Search for the cell housing the specified text and yield its (x, y) center coordinate. 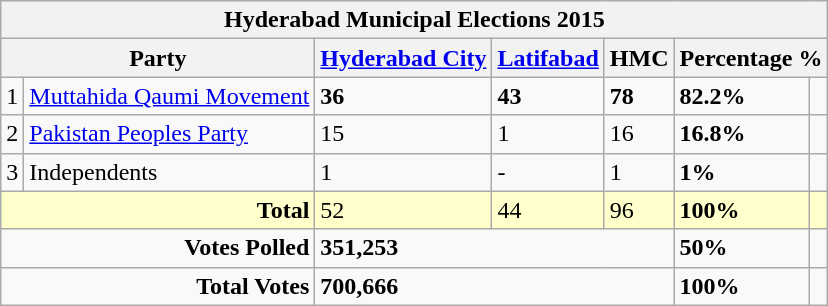
52 (404, 210)
Muttahida Qaumi Movement (170, 96)
Party (158, 58)
700,666 (494, 286)
16.8% (742, 134)
Total (158, 210)
15 (404, 134)
Latifabad (548, 58)
Hyderabad City (404, 58)
82.2% (742, 96)
Hyderabad Municipal Elections 2015 (414, 20)
HMC (639, 58)
Pakistan Peoples Party (170, 134)
36 (404, 96)
Total Votes (158, 286)
96 (639, 210)
- (548, 172)
16 (639, 134)
43 (548, 96)
3 (12, 172)
1% (742, 172)
50% (742, 248)
Independents (170, 172)
Percentage % (751, 58)
351,253 (494, 248)
2 (12, 134)
44 (548, 210)
Votes Polled (158, 248)
78 (639, 96)
